Detect which cell encompasses the target text, then output its [x, y] center coordinate. 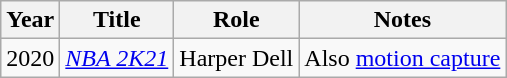
NBA 2K21 [117, 58]
2020 [30, 58]
Harper Dell [236, 58]
Also motion capture [402, 58]
Title [117, 20]
Notes [402, 20]
Year [30, 20]
Role [236, 20]
